For the text-containing cell, return its midpoint in [X, Y] coordinate format. 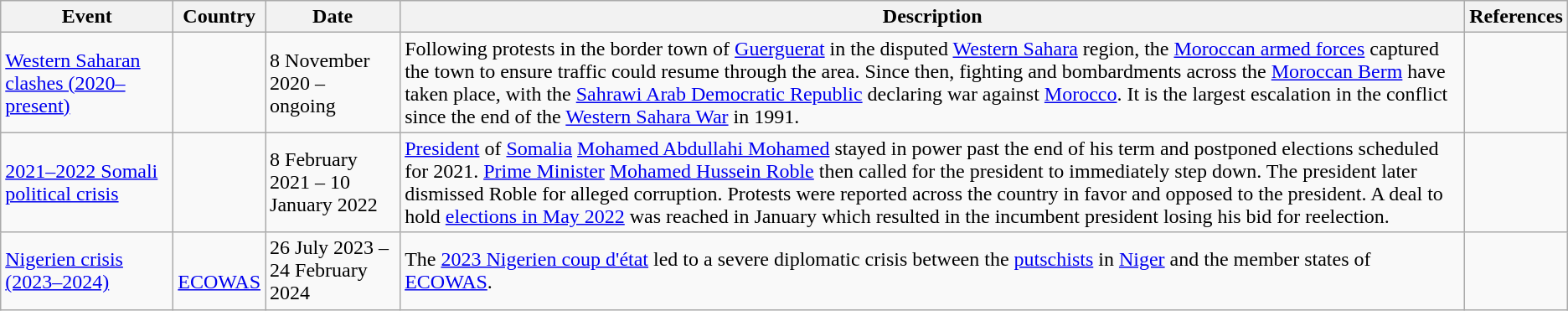
Western Saharan clashes (2020–present) [87, 82]
References [1516, 17]
Country [219, 17]
The 2023 Nigerien coup d'état led to a severe diplomatic crisis between the putschists in Niger and the member states of ECOWAS. [933, 271]
Event [87, 17]
2021–2022 Somali political crisis [87, 183]
8 November 2020 – ongoing [333, 82]
Date [333, 17]
26 July 2023 – 24 February 2024 [333, 271]
ECOWAS [219, 271]
Nigerien crisis (2023–2024) [87, 271]
Description [933, 17]
8 February 2021 – 10 January 2022 [333, 183]
